From the cell containing the given text, extract its center point as [x, y] coordinate. 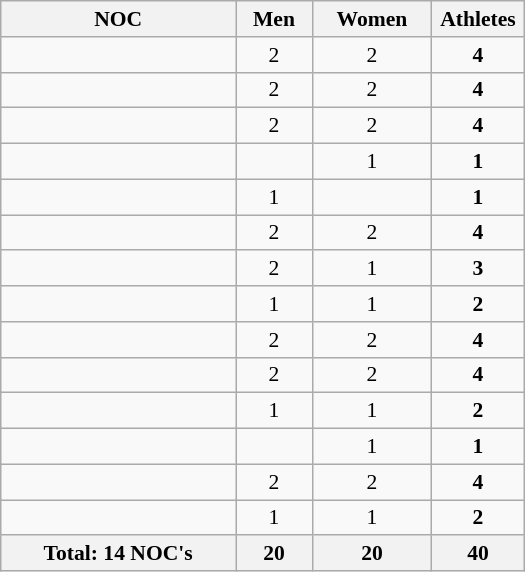
3 [478, 269]
40 [478, 554]
Athletes [478, 19]
NOC [118, 19]
Total: 14 NOC's [118, 554]
Women [372, 19]
Men [274, 19]
